Detect which cell encompasses the target text, then output its (X, Y) center coordinate. 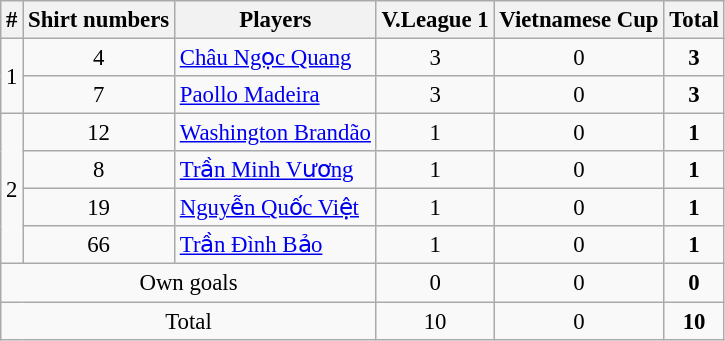
Châu Ngọc Quang (275, 58)
Vietnamese Cup (579, 20)
66 (99, 245)
# (12, 20)
19 (99, 208)
4 (99, 58)
Own goals (188, 283)
Shirt numbers (99, 20)
Nguyễn Quốc Việt (275, 208)
Trần Đình Bảo (275, 245)
Players (275, 20)
7 (99, 95)
12 (99, 133)
Paollo Madeira (275, 95)
V.League 1 (435, 20)
Trần Minh Vương (275, 170)
Washington Brandão (275, 133)
8 (99, 170)
2 (12, 189)
